Capture the cell that displays the provided text and extract its [X, Y] central coordinate. 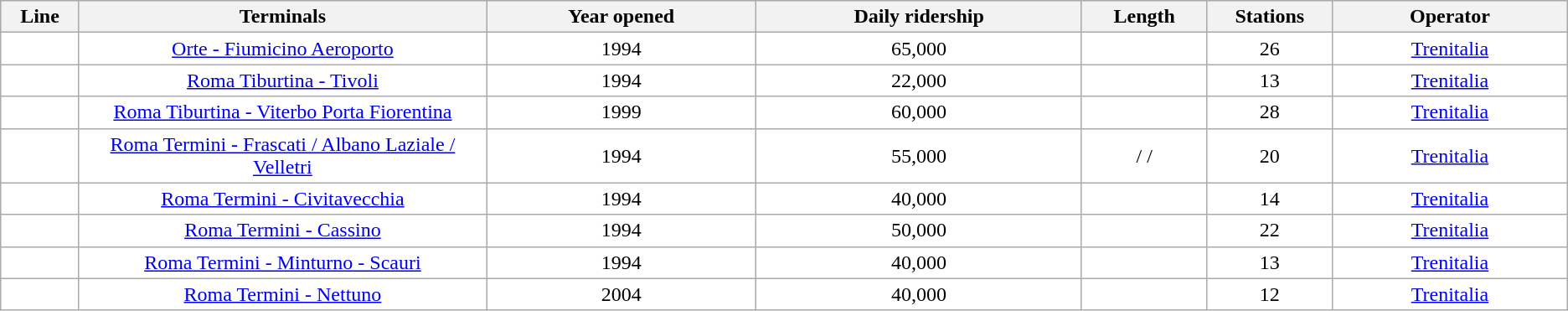
20 [1270, 156]
Roma Termini - Nettuno [282, 294]
Roma Tiburtina - Viterbo Porta Fiorentina [282, 112]
14 [1270, 199]
Roma Tiburtina - Tivoli [282, 80]
/ / [1144, 156]
22,000 [920, 80]
22 [1270, 231]
Line [40, 17]
60,000 [920, 112]
2004 [622, 294]
26 [1270, 49]
Orte - Fiumicino Aeroporto [282, 49]
28 [1270, 112]
Terminals [282, 17]
1999 [622, 112]
Length [1144, 17]
Daily ridership [920, 17]
Year opened [622, 17]
Stations [1270, 17]
50,000 [920, 231]
Roma Termini - Cassino [282, 231]
12 [1270, 294]
65,000 [920, 49]
Operator [1451, 17]
55,000 [920, 156]
Roma Termini - Civitavecchia [282, 199]
Roma Termini - Minturno - Scauri [282, 262]
Roma Termini - Frascati / Albano Laziale / Velletri [282, 156]
